Identify which cell holds the provided text, then report its (X, Y) central coordinate. 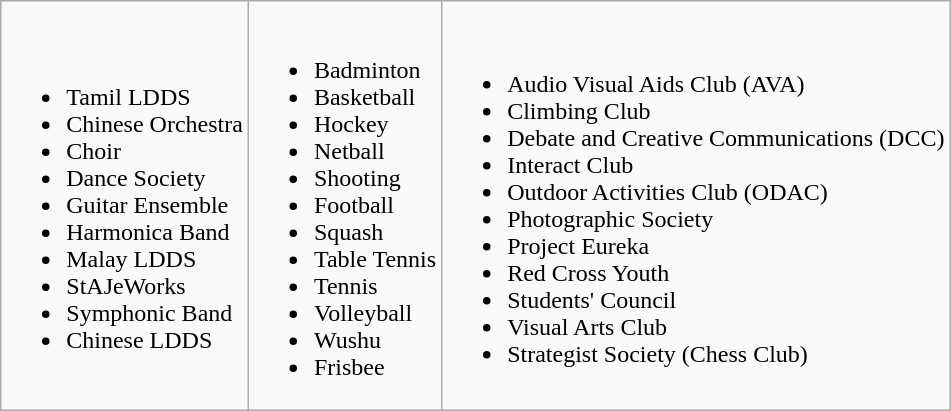
BadmintonBasketballHockeyNetballShootingFootballSquashTable TennisTennisVolleyballWushuFrisbee (344, 206)
Tamil LDDSChinese OrchestraChoirDance SocietyGuitar EnsembleHarmonica BandMalay LDDSStAJeWorksSymphonic BandChinese LDDS (125, 206)
